Identify which cell holds the provided text, then report its [x, y] central coordinate. 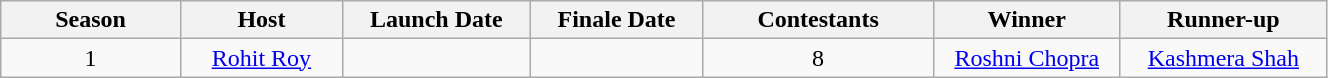
Winner [1026, 20]
Finale Date [616, 20]
Rohit Roy [261, 58]
8 [818, 58]
Season [91, 20]
Runner-up [1223, 20]
Roshni Chopra [1026, 58]
Contestants [818, 20]
Launch Date [437, 20]
1 [91, 58]
Kashmera Shah [1223, 58]
Host [261, 20]
